Detect which cell encompasses the target text, then output its (X, Y) center coordinate. 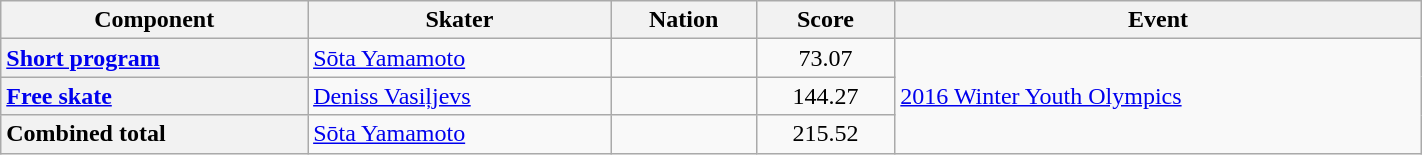
2016 Winter Youth Olympics (1158, 96)
Event (1158, 20)
144.27 (826, 96)
73.07 (826, 58)
Score (826, 20)
Deniss Vasiļjevs (460, 96)
215.52 (826, 134)
Short program (154, 58)
Nation (684, 20)
Combined total (154, 134)
Free skate (154, 96)
Component (154, 20)
Skater (460, 20)
